Capture the cell that displays the provided text and extract its (X, Y) central coordinate. 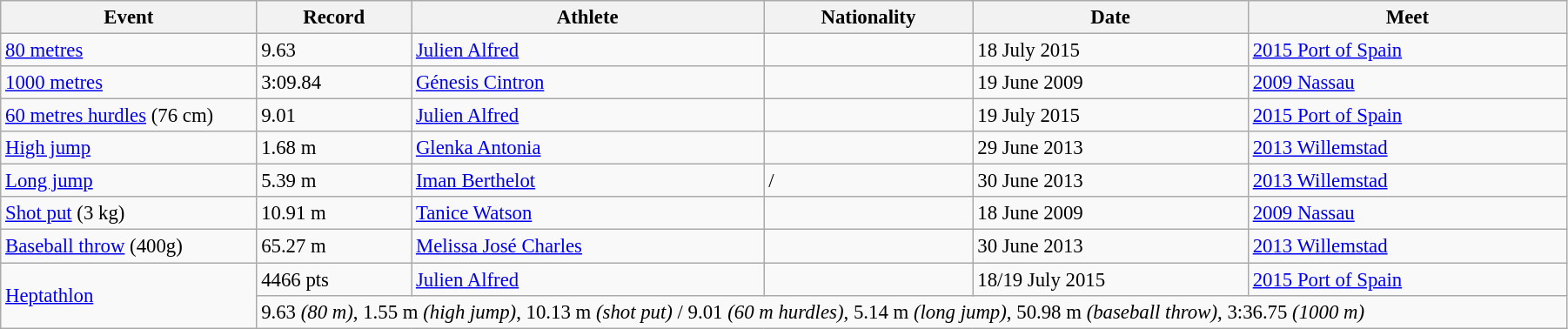
Shot put (3 kg) (129, 213)
Melissa José Charles (588, 246)
9.01 (334, 116)
60 metres hurdles (76 cm) (129, 116)
9.63 (80 m), 1.55 m (high jump), 10.13 m (shot put) / 9.01 (60 m hurdles), 5.14 m (long jump), 50.98 m (baseball throw), 3:36.75 (1000 m) (912, 312)
1000 metres (129, 83)
Record (334, 17)
18 July 2015 (1110, 50)
80 metres (129, 50)
10.91 m (334, 213)
Date (1110, 17)
Glenka Antonia (588, 148)
65.27 m (334, 246)
19 June 2009 (1110, 83)
4466 pts (334, 279)
9.63 (334, 50)
1.68 m (334, 148)
3:09.84 (334, 83)
Long jump (129, 181)
Tanice Watson (588, 213)
Event (129, 17)
18/19 July 2015 (1110, 279)
18 June 2009 (1110, 213)
Baseball throw (400g) (129, 246)
Nationality (868, 17)
Meet (1407, 17)
29 June 2013 (1110, 148)
High jump (129, 148)
Génesis Cintron (588, 83)
5.39 m (334, 181)
Athlete (588, 17)
19 July 2015 (1110, 116)
/ (868, 181)
Heptathlon (129, 296)
Iman Berthelot (588, 181)
